Pinpoint the cell where the given text exists, returning its (X, Y) midpoint coordinate. 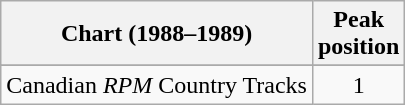
Canadian RPM Country Tracks (157, 85)
1 (358, 85)
Peakposition (358, 34)
Chart (1988–1989) (157, 34)
